Extract the (X, Y) coordinate from the center of the cell holding the provided text.  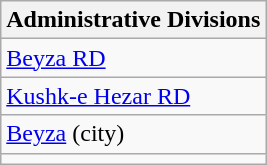
Kushk-e Hezar RD (134, 96)
Administrative Divisions (134, 20)
Beyza RD (134, 58)
Beyza (city) (134, 134)
